Search for the cell housing the specified text and yield its (X, Y) center coordinate. 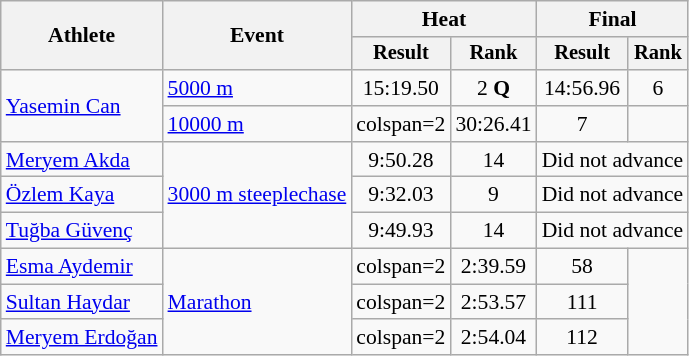
30:26.41 (493, 124)
Marathon (258, 302)
Final (613, 19)
112 (582, 338)
Meryem Akda (82, 160)
111 (582, 302)
9:50.28 (400, 160)
7 (582, 124)
10000 m (258, 124)
5000 m (258, 88)
2:54.04 (493, 338)
Yasemin Can (82, 106)
14:56.96 (582, 88)
Event (258, 36)
Esma Aydemir (82, 267)
Meryem Erdoğan (82, 338)
2:39.59 (493, 267)
3000 m steeplechase (258, 196)
2 Q (493, 88)
58 (582, 267)
Heat (444, 19)
Özlem Kaya (82, 195)
9:32.03 (400, 195)
Tuğba Güvenç (82, 231)
6 (658, 88)
2:53.57 (493, 302)
9:49.93 (400, 231)
15:19.50 (400, 88)
Athlete (82, 36)
Sultan Haydar (82, 302)
9 (493, 195)
